Determine the (x, y) coordinate at the center of the cell enclosing the given text.  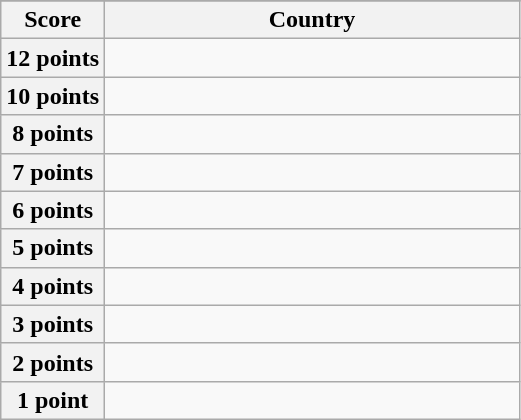
1 point (53, 400)
10 points (53, 96)
7 points (53, 172)
Score (53, 20)
6 points (53, 210)
2 points (53, 362)
4 points (53, 286)
5 points (53, 248)
Country (312, 20)
8 points (53, 134)
3 points (53, 324)
12 points (53, 58)
